Extract the [X, Y] coordinate from the center of the cell holding the provided text.  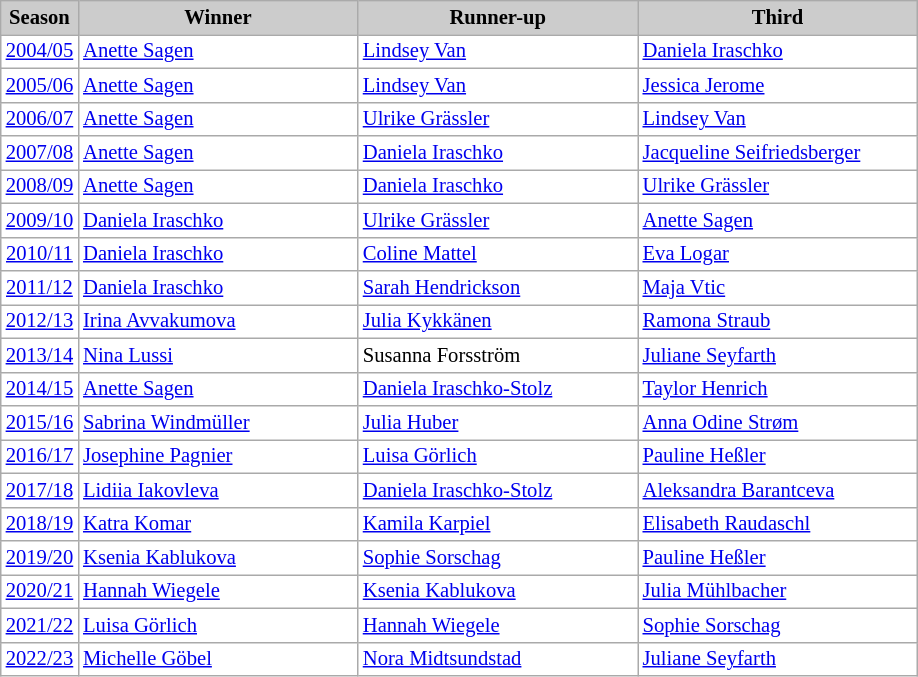
2011/12 [40, 287]
2005/06 [40, 85]
2022/23 [40, 659]
Jessica Jerome [778, 85]
Sabrina Windmüller [218, 423]
Anna Odine Strøm [778, 423]
Julia Mühlbacher [778, 591]
2021/22 [40, 625]
2009/10 [40, 220]
Elisabeth Raudaschl [778, 524]
Third [778, 17]
2020/21 [40, 591]
Jacqueline Seifriedsberger [778, 153]
2017/18 [40, 490]
Michelle Göbel [218, 659]
Josephine Pagnier [218, 456]
2019/20 [40, 557]
2006/07 [40, 119]
Winner [218, 17]
Julia Huber [498, 423]
Kamila Karpiel [498, 524]
Susanna Forsström [498, 355]
Taylor Henrich [778, 389]
2008/09 [40, 186]
2016/17 [40, 456]
2018/19 [40, 524]
Lidiia Iakovleva [218, 490]
Katra Komar [218, 524]
2015/16 [40, 423]
Season [40, 17]
Aleksandra Barantceva [778, 490]
Ramona Straub [778, 321]
2012/13 [40, 321]
2013/14 [40, 355]
2004/05 [40, 51]
Coline Mattel [498, 254]
Maja Vtic [778, 287]
2007/08 [40, 153]
Nina Lussi [218, 355]
Julia Kykkänen [498, 321]
2010/11 [40, 254]
Nora Midtsundstad [498, 659]
Eva Logar [778, 254]
Sarah Hendrickson [498, 287]
Irina Avvakumova [218, 321]
2014/15 [40, 389]
Runner-up [498, 17]
